Capture the cell that displays the provided text and extract its (x, y) central coordinate. 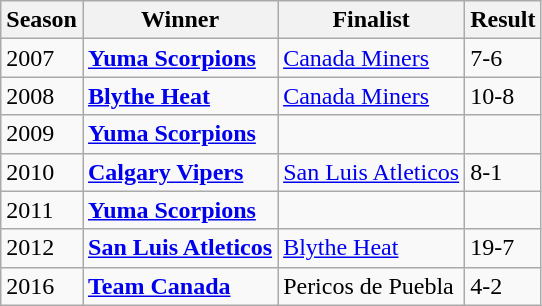
2016 (42, 286)
2007 (42, 58)
Season (42, 20)
Winner (180, 20)
7-6 (503, 58)
2009 (42, 134)
8-1 (503, 172)
4-2 (503, 286)
2008 (42, 96)
2012 (42, 248)
2010 (42, 172)
10-8 (503, 96)
Pericos de Puebla (372, 286)
19-7 (503, 248)
Calgary Vipers (180, 172)
Team Canada (180, 286)
Result (503, 20)
Finalist (372, 20)
2011 (42, 210)
